Scan for the cell matching the given text and deliver its [X, Y] coordinate at center. 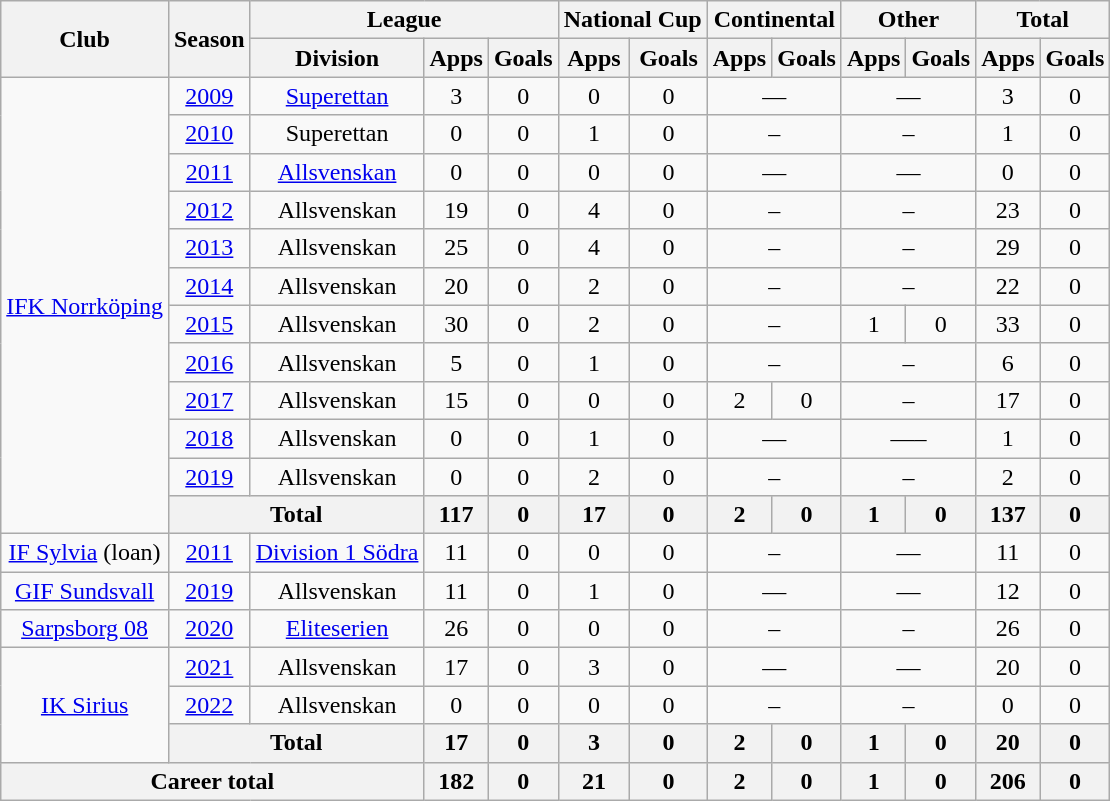
Season [209, 39]
137 [1008, 515]
2021 [209, 667]
2020 [209, 629]
2018 [209, 438]
Career total [212, 781]
2014 [209, 286]
IFK Norrköping [85, 306]
Continental [774, 20]
29 [1008, 248]
2010 [209, 134]
National Cup [632, 20]
182 [456, 781]
Other [908, 20]
IK Sirius [85, 705]
—– [908, 438]
30 [456, 324]
Club [85, 39]
25 [456, 248]
2009 [209, 96]
33 [1008, 324]
League [404, 20]
2017 [209, 400]
117 [456, 515]
Sarpsborg 08 [85, 629]
2012 [209, 210]
Division 1 Södra [337, 553]
Division [337, 58]
GIF Sundsvall [85, 591]
23 [1008, 210]
15 [456, 400]
206 [1008, 781]
19 [456, 210]
22 [1008, 286]
2022 [209, 705]
2013 [209, 248]
Eliteserien [337, 629]
21 [594, 781]
2016 [209, 362]
6 [1008, 362]
IF Sylvia (loan) [85, 553]
12 [1008, 591]
5 [456, 362]
2015 [209, 324]
